Search for the cell housing the specified text and yield its (x, y) center coordinate. 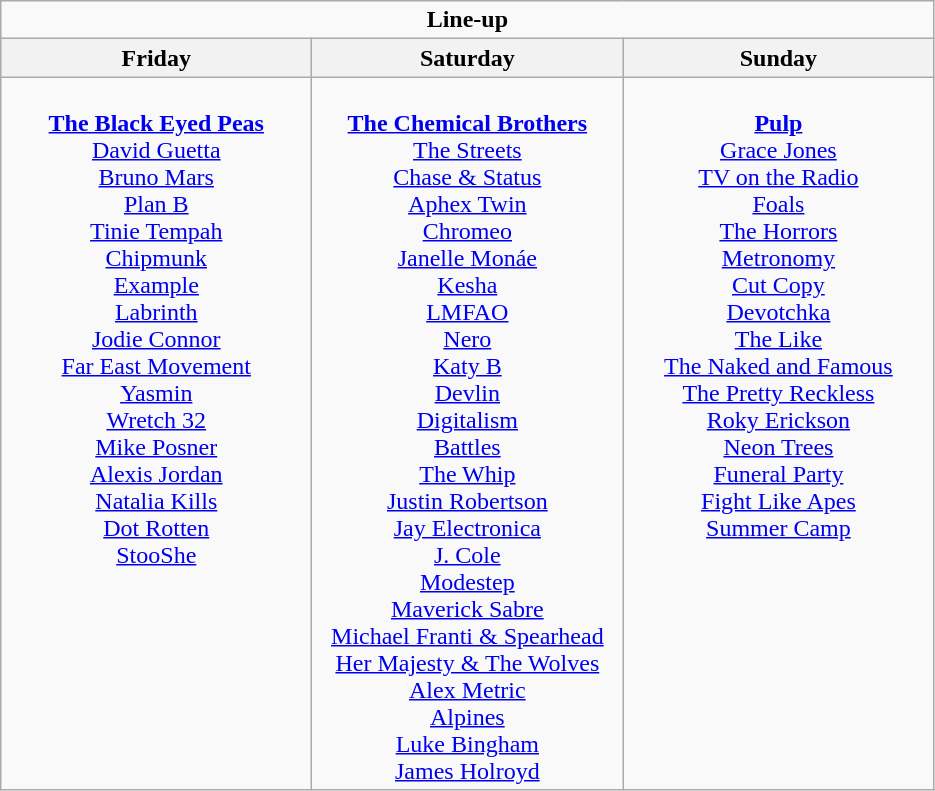
Saturday (468, 58)
Sunday (778, 58)
Line-up (468, 20)
Friday (156, 58)
